Pinpoint the cell where the given text exists, returning its (X, Y) midpoint coordinate. 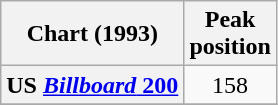
158 (230, 85)
Chart (1993) (92, 34)
US Billboard 200 (92, 85)
Peak position (230, 34)
